Capture the cell that displays the provided text and extract its (x, y) central coordinate. 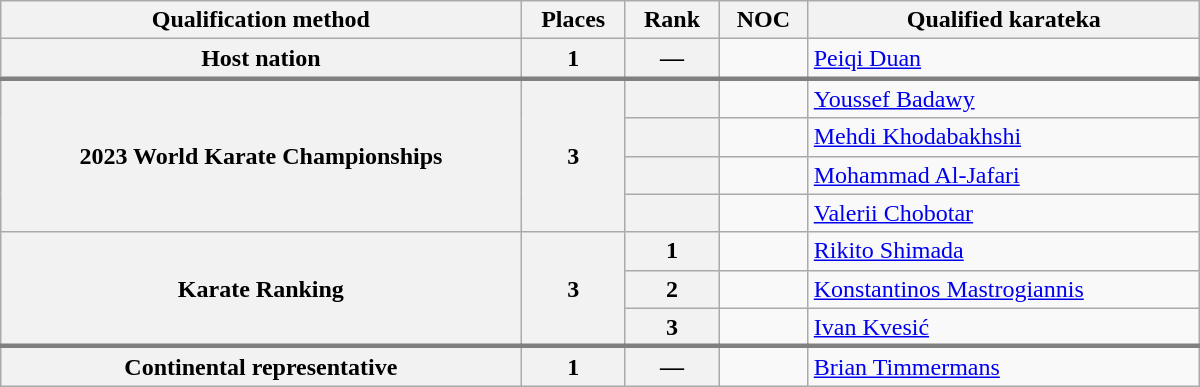
2023 World Karate Championships (261, 155)
Peiqi Duan (1004, 59)
Brian Timmermans (1004, 366)
NOC (764, 20)
Host nation (261, 59)
Mohammad Al-Jafari (1004, 175)
Qualification method (261, 20)
Rank (672, 20)
Continental representative (261, 366)
Places (573, 20)
Ivan Kvesić (1004, 327)
2 (672, 289)
Konstantinos Mastrogiannis (1004, 289)
Karate Ranking (261, 289)
Rikito Shimada (1004, 251)
Youssef Badawy (1004, 98)
Mehdi Khodabakhshi (1004, 137)
Qualified karateka (1004, 20)
Valerii Chobotar (1004, 213)
